Return (x, y) of the center of cell containing provided text 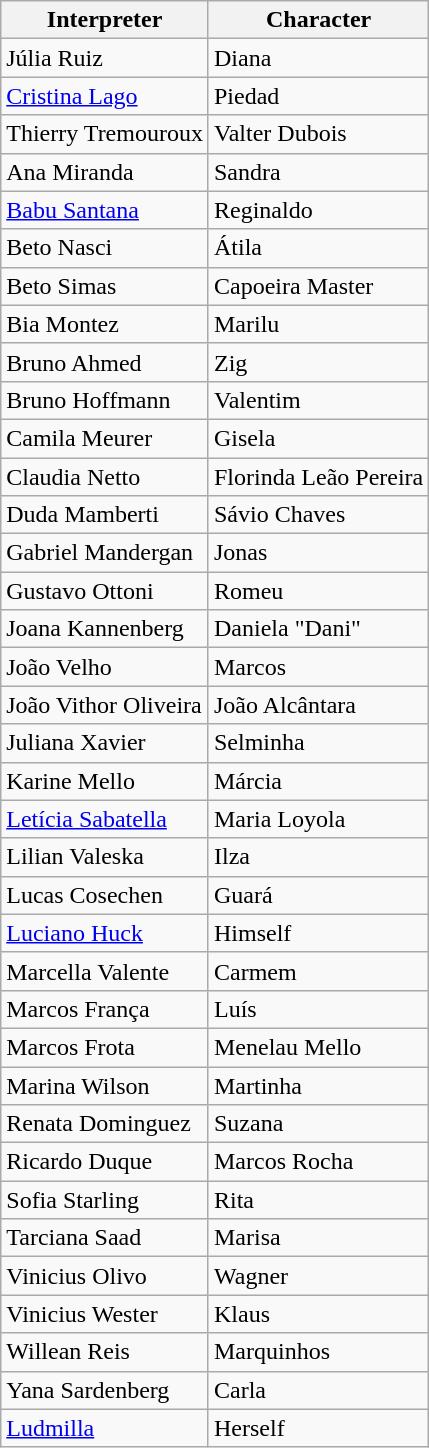
Selminha (318, 743)
Rita (318, 1200)
Karine Mello (105, 781)
Sofia Starling (105, 1200)
Lucas Cosechen (105, 895)
Júlia Ruiz (105, 58)
Joana Kannenberg (105, 629)
Marisa (318, 1238)
Luís (318, 1009)
Sandra (318, 172)
Carla (318, 1390)
Diana (318, 58)
Luciano Huck (105, 933)
Daniela "Dani" (318, 629)
Willean Reis (105, 1352)
Himself (318, 933)
Márcia (318, 781)
Reginaldo (318, 210)
Lilian Valeska (105, 857)
Klaus (318, 1314)
João Vithor Oliveira (105, 705)
Vinicius Wester (105, 1314)
João Alcântara (318, 705)
Átila (318, 248)
Marcos Rocha (318, 1162)
Valter Dubois (318, 134)
Marquinhos (318, 1352)
Camila Meurer (105, 438)
João Velho (105, 667)
Letícia Sabatella (105, 819)
Ilza (318, 857)
Capoeira Master (318, 286)
Yana Sardenberg (105, 1390)
Wagner (318, 1276)
Marcella Valente (105, 971)
Duda Mamberti (105, 515)
Guará (318, 895)
Vinicius Olivo (105, 1276)
Beto Simas (105, 286)
Marcos (318, 667)
Beto Nasci (105, 248)
Piedad (318, 96)
Bia Montez (105, 324)
Gisela (318, 438)
Zig (318, 362)
Ludmilla (105, 1428)
Jonas (318, 553)
Menelau Mello (318, 1047)
Thierry Tremouroux (105, 134)
Claudia Netto (105, 477)
Gabriel Mandergan (105, 553)
Florinda Leão Pereira (318, 477)
Maria Loyola (318, 819)
Marina Wilson (105, 1085)
Sávio Chaves (318, 515)
Romeu (318, 591)
Ricardo Duque (105, 1162)
Marilu (318, 324)
Marcos Frota (105, 1047)
Tarciana Saad (105, 1238)
Gustavo Ottoni (105, 591)
Interpreter (105, 20)
Marcos França (105, 1009)
Character (318, 20)
Renata Dominguez (105, 1124)
Cristina Lago (105, 96)
Carmem (318, 971)
Martinha (318, 1085)
Suzana (318, 1124)
Juliana Xavier (105, 743)
Ana Miranda (105, 172)
Bruno Ahmed (105, 362)
Babu Santana (105, 210)
Bruno Hoffmann (105, 400)
Valentim (318, 400)
Herself (318, 1428)
